Search for the cell housing the specified text and yield its [X, Y] center coordinate. 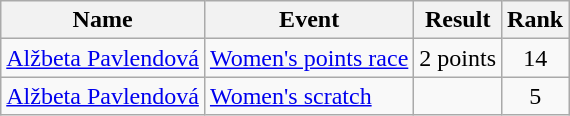
Women's points race [308, 58]
Result [458, 20]
Name [103, 20]
5 [536, 96]
Event [308, 20]
2 points [458, 58]
Women's scratch [308, 96]
Rank [536, 20]
14 [536, 58]
